From the cell containing the given text, extract its center point as (x, y) coordinate. 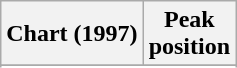
Peakposition (189, 34)
Chart (1997) (72, 34)
